For the text-containing cell, return its midpoint in (x, y) coordinate format. 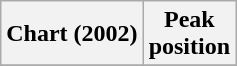
Peakposition (189, 34)
Chart (2002) (72, 34)
